For the text-containing cell, return its midpoint in (X, Y) coordinate format. 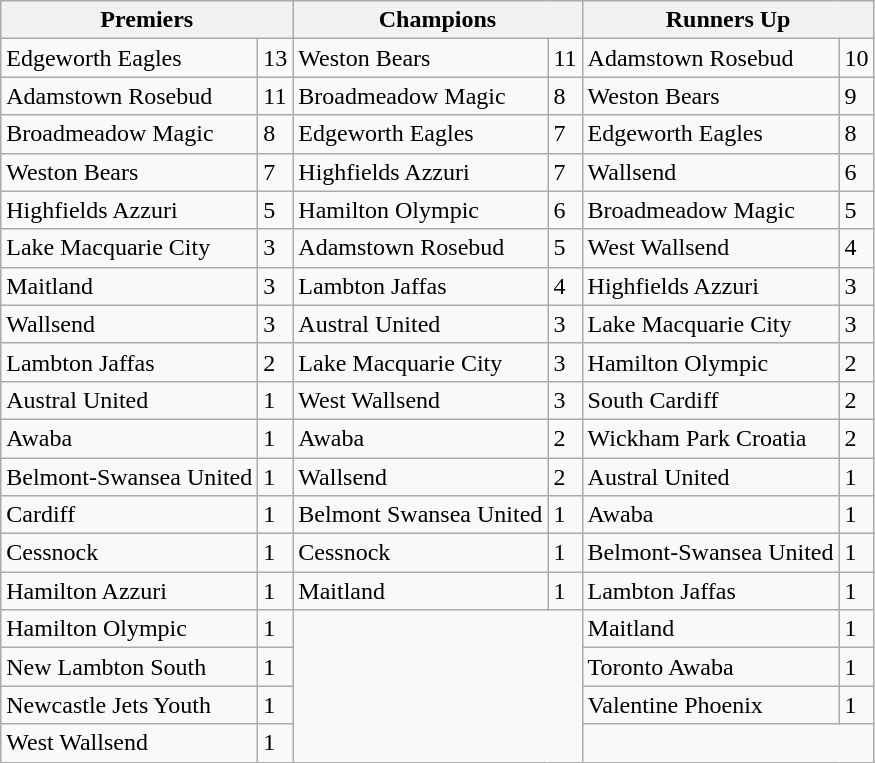
Toronto Awaba (710, 667)
Cardiff (130, 515)
Hamilton Azzuri (130, 591)
9 (856, 96)
Runners Up (728, 20)
South Cardiff (710, 400)
New Lambton South (130, 667)
Wickham Park Croatia (710, 438)
10 (856, 58)
Premiers (147, 20)
Newcastle Jets Youth (130, 705)
13 (276, 58)
Champions (438, 20)
Belmont Swansea United (420, 515)
Valentine Phoenix (710, 705)
